Search for the cell housing the specified text and yield its (x, y) center coordinate. 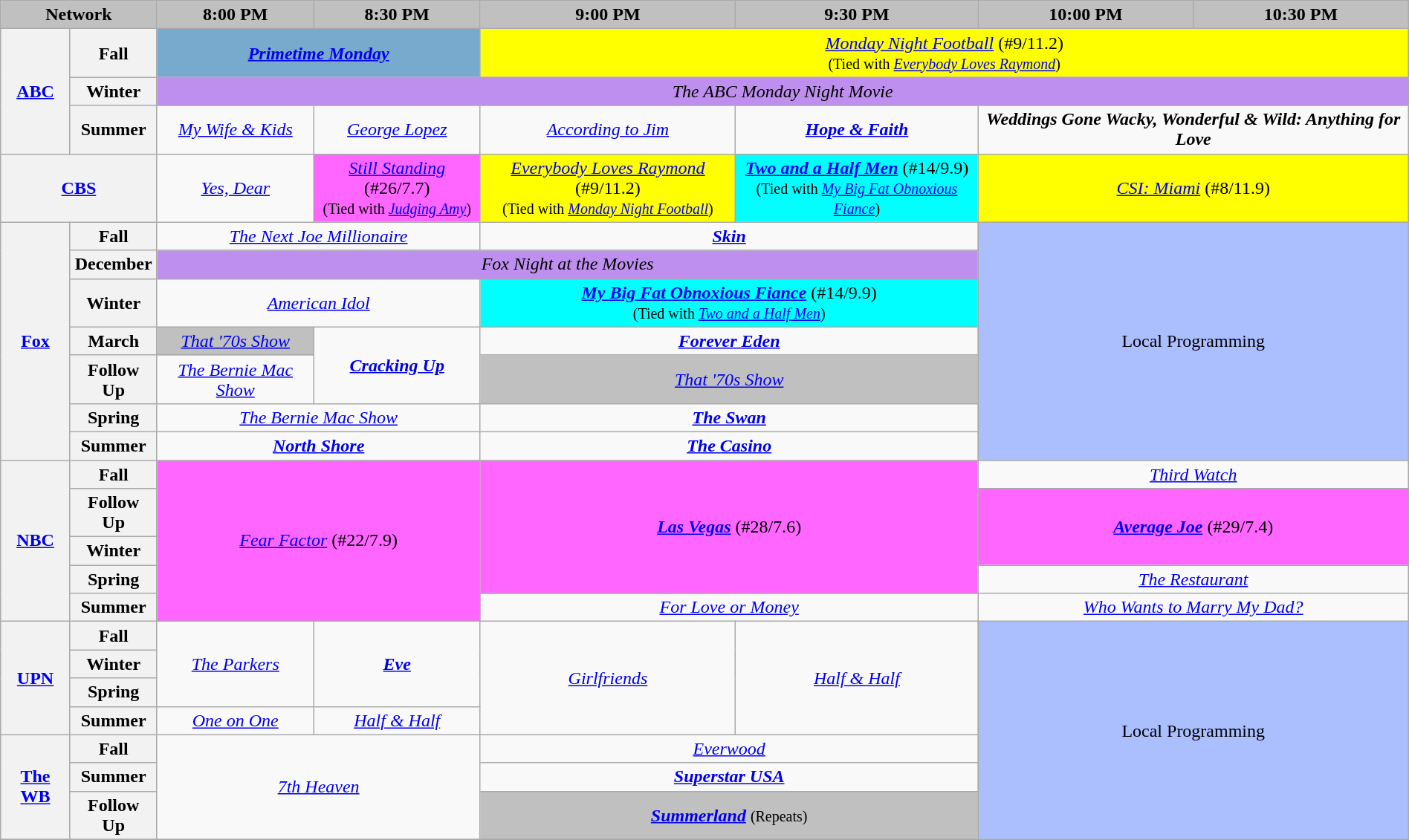
My Big Fat Obnoxious Fiance (#14/9.9)(Tied with Two and a Half Men) (729, 303)
9:00 PM (608, 15)
UPN (36, 678)
10:30 PM (1301, 15)
Skin (729, 236)
The Next Joe Millionaire (318, 236)
Primetime Monday (318, 53)
March (113, 341)
Average Joe (#29/7.4) (1193, 527)
Girlfriends (608, 678)
Weddings Gone Wacky, Wonderful & Wild: Anything for Love (1193, 129)
Who Wants to Marry My Dad? (1193, 608)
Network (79, 15)
The Parkers (235, 664)
NBC (36, 541)
Everybody Loves Raymond (#9/11.2)(Tied with Monday Night Football) (608, 188)
9:30 PM (857, 15)
Fear Factor (#22/7.9) (318, 541)
One on One (235, 720)
December (113, 264)
Monday Night Football (#9/11.2)(Tied with Everybody Loves Raymond) (944, 53)
Third Watch (1193, 475)
Everwood (729, 749)
8:30 PM (397, 15)
Hope & Faith (857, 129)
The WB (36, 787)
CBS (79, 188)
Forever Eden (729, 341)
The Restaurant (1193, 579)
The Swan (729, 417)
According to Jim (608, 129)
For Love or Money (729, 608)
CSI: Miami (#8/11.9) (1193, 188)
Yes, Dear (235, 188)
Still Standing (#26/7.7)(Tied with Judging Amy) (397, 188)
10:00 PM (1085, 15)
ABC (36, 91)
Las Vegas (#28/7.6) (729, 527)
My Wife & Kids (235, 129)
Two and a Half Men (#14/9.9)(Tied with My Big Fat Obnoxious Fiance) (857, 188)
Eve (397, 664)
North Shore (318, 446)
7th Heaven (318, 787)
Fox Night at the Movies (568, 264)
American Idol (318, 303)
George Lopez (397, 129)
The ABC Monday Night Movie (783, 91)
The Casino (729, 446)
Fox (36, 341)
Summerland (Repeats) (729, 815)
Superstar USA (729, 777)
Cracking Up (397, 365)
8:00 PM (235, 15)
